Detect which cell encompasses the target text, then output its (x, y) center coordinate. 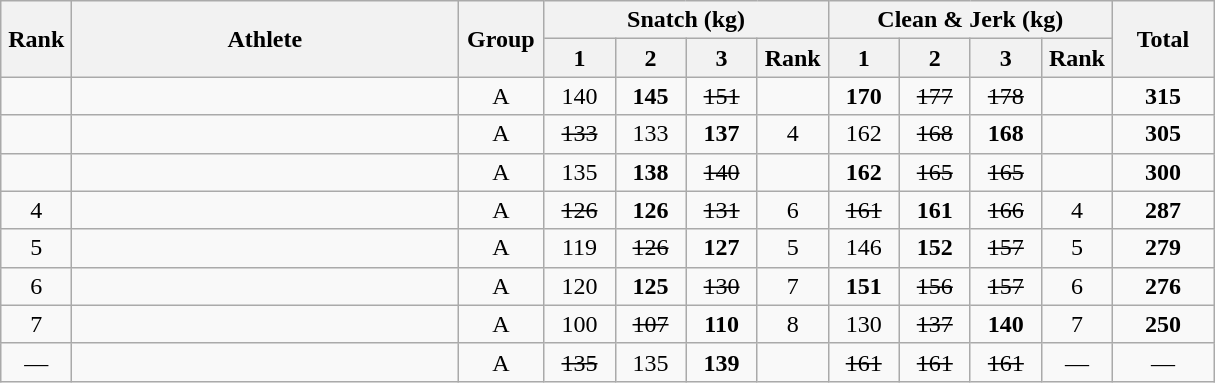
127 (722, 248)
110 (722, 324)
131 (722, 210)
107 (650, 324)
Group (501, 39)
276 (1162, 286)
170 (864, 96)
300 (1162, 172)
156 (934, 286)
287 (1162, 210)
138 (650, 172)
250 (1162, 324)
166 (1006, 210)
125 (650, 286)
315 (1162, 96)
178 (1006, 96)
120 (580, 286)
146 (864, 248)
152 (934, 248)
177 (934, 96)
Clean & Jerk (kg) (970, 20)
139 (722, 362)
Total (1162, 39)
145 (650, 96)
Athlete (265, 39)
305 (1162, 134)
8 (792, 324)
119 (580, 248)
Snatch (kg) (686, 20)
100 (580, 324)
279 (1162, 248)
